Capture the cell that displays the provided text and extract its [X, Y] central coordinate. 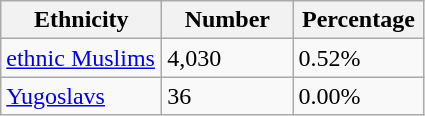
0.00% [358, 96]
Ethnicity [82, 20]
Percentage [358, 20]
Number [228, 20]
4,030 [228, 58]
0.52% [358, 58]
36 [228, 96]
ethnic Muslims [82, 58]
Yugoslavs [82, 96]
